For the text-containing cell, return its midpoint in [X, Y] coordinate format. 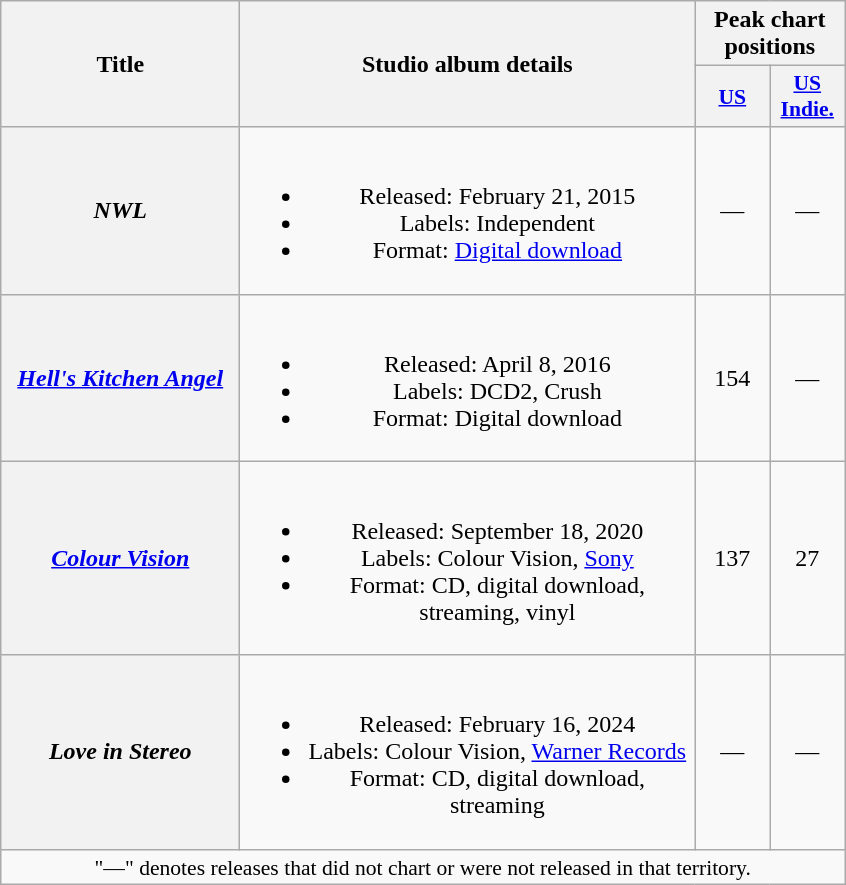
137 [732, 558]
Colour Vision [120, 558]
NWL [120, 210]
Released: September 18, 2020Labels: Colour Vision, SonyFormat: CD, digital download, streaming, vinyl [468, 558]
154 [732, 378]
Released: February 16, 2024Labels: Colour Vision, Warner RecordsFormat: CD, digital download, streaming [468, 752]
Hell's Kitchen Angel [120, 378]
"—" denotes releases that did not chart or were not released in that territory. [423, 867]
US [732, 96]
27 [808, 558]
Peak chart positions [770, 34]
Love in Stereo [120, 752]
Studio album details [468, 64]
Released: February 21, 2015Labels: IndependentFormat: Digital download [468, 210]
Title [120, 64]
USIndie. [808, 96]
Released: April 8, 2016Labels: DCD2, CrushFormat: Digital download [468, 378]
